Return the (x, y) coordinate for the center point of the cell that contains the specified text.  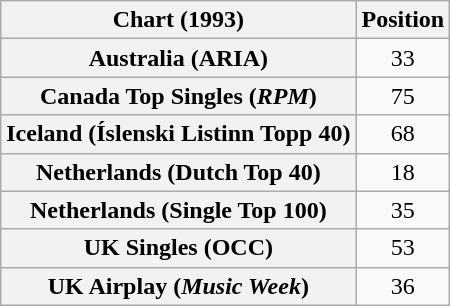
35 (403, 210)
Netherlands (Dutch Top 40) (178, 172)
36 (403, 286)
UK Singles (OCC) (178, 248)
Chart (1993) (178, 20)
Canada Top Singles (RPM) (178, 96)
Netherlands (Single Top 100) (178, 210)
Position (403, 20)
UK Airplay (Music Week) (178, 286)
53 (403, 248)
75 (403, 96)
Iceland (Íslenski Listinn Topp 40) (178, 134)
33 (403, 58)
18 (403, 172)
Australia (ARIA) (178, 58)
68 (403, 134)
